Scan for the cell matching the given text and deliver its [x, y] coordinate at center. 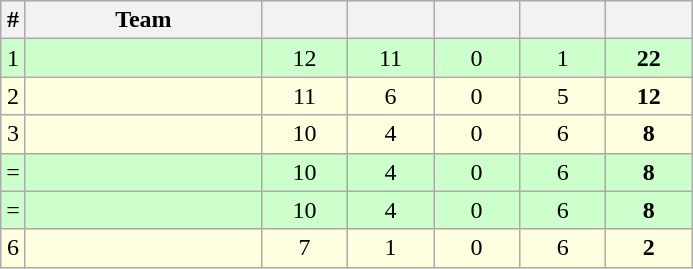
Team [143, 20]
7 [304, 248]
22 [649, 58]
5 [563, 96]
# [14, 20]
3 [14, 134]
